Determine the [x, y] coordinate at the center of the cell enclosing the given text.  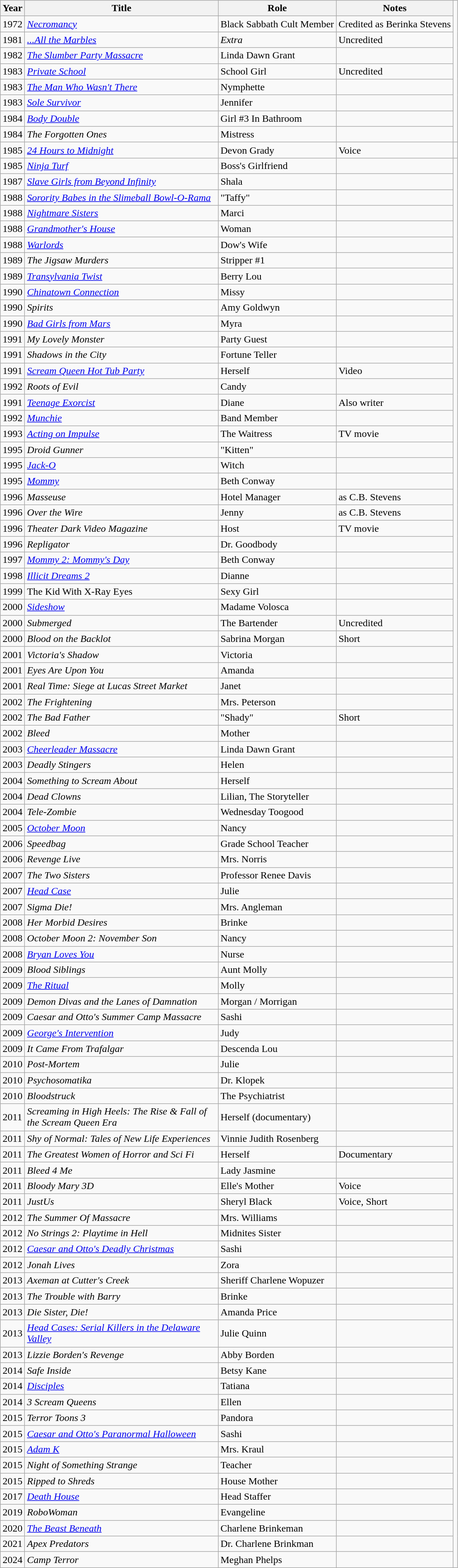
Sheryl Black [277, 1201]
Credited as Berinka Stevens [395, 24]
Roots of Evil [122, 386]
Sheriff Charlene Wopuzer [277, 1281]
Sideshow [122, 607]
Slave Girls from Beyond Infinity [122, 181]
Madame Volosca [277, 607]
Nurse [277, 954]
1998 [12, 576]
Revenge Live [122, 859]
Hotel Manager [277, 497]
Boss's Girlfriend [277, 166]
Video [395, 371]
Diane [277, 402]
Lady Jasmine [277, 1170]
Jack-O [122, 466]
The Bad Father [122, 718]
Morgan / Morrigan [277, 1001]
Over the Wire [122, 513]
Dead Clowns [122, 796]
Body Double [122, 118]
School Girl [277, 71]
Submerged [122, 623]
Dr. Goodbody [277, 544]
Also writer [395, 402]
The Waitress [277, 434]
Janet [277, 686]
Cheerleader Massacre [122, 749]
Head Staffer [277, 1497]
The Jigsaw Murders [122, 261]
"Shady" [277, 718]
Tele-Zombie [122, 812]
Professor Renee Davis [277, 875]
Grandmother's House [122, 229]
3 Scream Queens [122, 1402]
Die Sister, Die! [122, 1312]
Girl #3 In Bathroom [277, 118]
2005 [12, 828]
Charlene Brinkeman [277, 1528]
Adam K [122, 1449]
Mommy 2: Mommy's Day [122, 560]
Bleed 4 Me [122, 1170]
Jenny [277, 513]
Scream Queen Hot Tub Party [122, 371]
2024 [12, 1560]
Notes [395, 8]
Band Member [277, 418]
Aunt Molly [277, 970]
Blood on the Backlot [122, 639]
Abby Borden [277, 1355]
The Ritual [122, 986]
Masseuse [122, 497]
1972 [12, 24]
Amy Goldwyn [277, 308]
Post-Mortem [122, 1064]
Marci [277, 213]
Dianne [277, 576]
Candy [277, 386]
Victoria [277, 654]
Dow's Wife [277, 245]
Eyes Are Upon You [122, 670]
Meghan Phelps [277, 1560]
Julie Quinn [277, 1334]
Sabrina Morgan [277, 639]
The Kid With X-Ray Eyes [122, 591]
Head Case [122, 891]
Fortune Teller [277, 355]
2019 [12, 1513]
1981 [12, 40]
1987 [12, 181]
Droid Gunner [122, 449]
Berry Lou [277, 276]
Bryan Loves You [122, 954]
2020 [12, 1528]
It Came From Trafalgar [122, 1049]
The Greatest Women of Horror and Sci Fi [122, 1154]
Chinatown Connection [122, 292]
Blood Siblings [122, 970]
Mistress [277, 134]
Missy [277, 292]
Caesar and Otto's Summer Camp Massacre [122, 1017]
Munchie [122, 418]
Shala [277, 181]
Repligator [122, 544]
Caesar and Otto's Deadly Christmas [122, 1249]
Mother [277, 733]
Witch [277, 466]
The Two Sisters [122, 875]
Dr. Charlene Brinkman [277, 1544]
The Trouble with Barry [122, 1296]
Title [122, 8]
Bleed [122, 733]
Night of Something Strange [122, 1465]
"Kitten" [277, 449]
Bad Girls from Mars [122, 323]
JustUs [122, 1201]
1999 [12, 591]
Devon Grady [277, 150]
Amanda [277, 670]
Woman [277, 229]
Sigma Die! [122, 907]
Black Sabbath Cult Member [277, 24]
The Bartender [277, 623]
Host [277, 528]
Evangeline [277, 1513]
Amanda Price [277, 1312]
Molly [277, 986]
Midnites Sister [277, 1233]
Deadly Stingers [122, 765]
Warlords [122, 245]
Vinnie Judith Rosenberg [277, 1139]
Speedbag [122, 844]
Judy [277, 1033]
Real Time: Siege at Lucas Street Market [122, 686]
Ellen [277, 1402]
The Forgotten Ones [122, 134]
Necromancy [122, 24]
Stripper #1 [277, 261]
Terror Toons 3 [122, 1418]
Documentary [395, 1154]
Acting on Impulse [122, 434]
24 Hours to Midnight [122, 150]
Apex Predators [122, 1544]
Ninja Turf [122, 166]
The Psychiatrist [277, 1096]
The Slumber Party Massacre [122, 55]
Voice, Short [395, 1201]
Transylvania Twist [122, 276]
Extra [277, 40]
Sorority Babes in the Slimeball Bowl-O-Rama [122, 198]
House Mother [277, 1481]
Illicit Dreams 2 [122, 576]
Elle's Mother [277, 1186]
Safe Inside [122, 1370]
...All the Marbles [122, 40]
Psychosomatika [122, 1080]
The Summer Of Massacre [122, 1217]
Screaming in High Heels: The Rise & Fall of the Scream Queen Era [122, 1117]
Victoria's Shadow [122, 654]
Zora [277, 1265]
George's Intervention [122, 1033]
Nymphette [277, 87]
RoboWoman [122, 1513]
Role [277, 8]
Head Cases: Serial Killers in the Delaware Valley [122, 1334]
My Lovely Monster [122, 339]
Mrs. Peterson [277, 702]
Teacher [277, 1465]
Demon Divas and the Lanes of Damnation [122, 1001]
Nightmare Sisters [122, 213]
Grade School Teacher [277, 844]
Mommy [122, 481]
Caesar and Otto's Paranormal Halloween [122, 1433]
Mrs. Angleman [277, 907]
Lilian, The Storyteller [277, 796]
Pandora [277, 1418]
Death House [122, 1497]
Jennifer [277, 103]
Spirits [122, 308]
No Strings 2: Playtime in Hell [122, 1233]
Sexy Girl [277, 591]
Bloody Mary 3D [122, 1186]
The Man Who Wasn't There [122, 87]
October Moon [122, 828]
Lizzie Borden's Revenge [122, 1355]
Mrs. Kraul [277, 1449]
2017 [12, 1497]
Axeman at Cutter's Creek [122, 1281]
The Frightening [122, 702]
Bloodstruck [122, 1096]
Private School [122, 71]
Herself (documentary) [277, 1117]
Myra [277, 323]
1997 [12, 560]
Wednesday Toogood [277, 812]
The Beast Beneath [122, 1528]
Shadows in the City [122, 355]
Party Guest [277, 339]
1993 [12, 434]
"Taffy" [277, 198]
Sole Survivor [122, 103]
October Moon 2: November Son [122, 938]
Ripped to Shreds [122, 1481]
Disciples [122, 1386]
Her Morbid Desires [122, 922]
Mrs. Norris [277, 859]
Mrs. Williams [277, 1217]
Year [12, 8]
Camp Terror [122, 1560]
Theater Dark Video Magazine [122, 528]
Dr. Klopek [277, 1080]
Teenage Exorcist [122, 402]
Helen [277, 765]
Jonah Lives [122, 1265]
2021 [12, 1544]
Tatiana [277, 1386]
Descenda Lou [277, 1049]
Something to Scream About [122, 781]
Shy of Normal: Tales of New Life Experiences [122, 1139]
1982 [12, 55]
Betsy Kane [277, 1370]
